Search for the cell housing the specified text and yield its (X, Y) center coordinate. 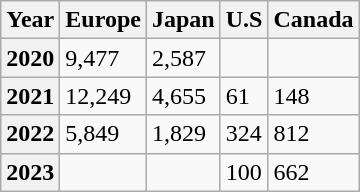
4,655 (183, 96)
Year (30, 20)
148 (314, 96)
12,249 (104, 96)
Japan (183, 20)
U.S (244, 20)
2,587 (183, 58)
Canada (314, 20)
100 (244, 172)
662 (314, 172)
2022 (30, 134)
2021 (30, 96)
2023 (30, 172)
324 (244, 134)
61 (244, 96)
2020 (30, 58)
812 (314, 134)
Europe (104, 20)
9,477 (104, 58)
5,849 (104, 134)
1,829 (183, 134)
